Return (X, Y) of the center of cell containing provided text 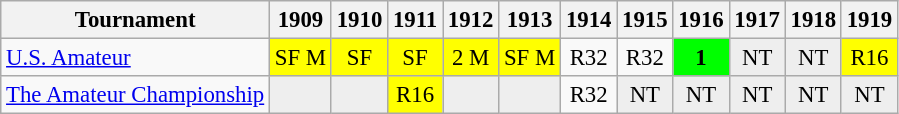
1919 (869, 20)
2 M (470, 58)
1 (701, 58)
1909 (301, 20)
1911 (416, 20)
1913 (530, 20)
U.S. Amateur (136, 58)
1910 (359, 20)
1916 (701, 20)
1914 (589, 20)
1917 (757, 20)
1912 (470, 20)
1915 (645, 20)
The Amateur Championship (136, 95)
Tournament (136, 20)
1918 (813, 20)
